Provide the (X, Y) coordinate of the cell's center where the given text is located.  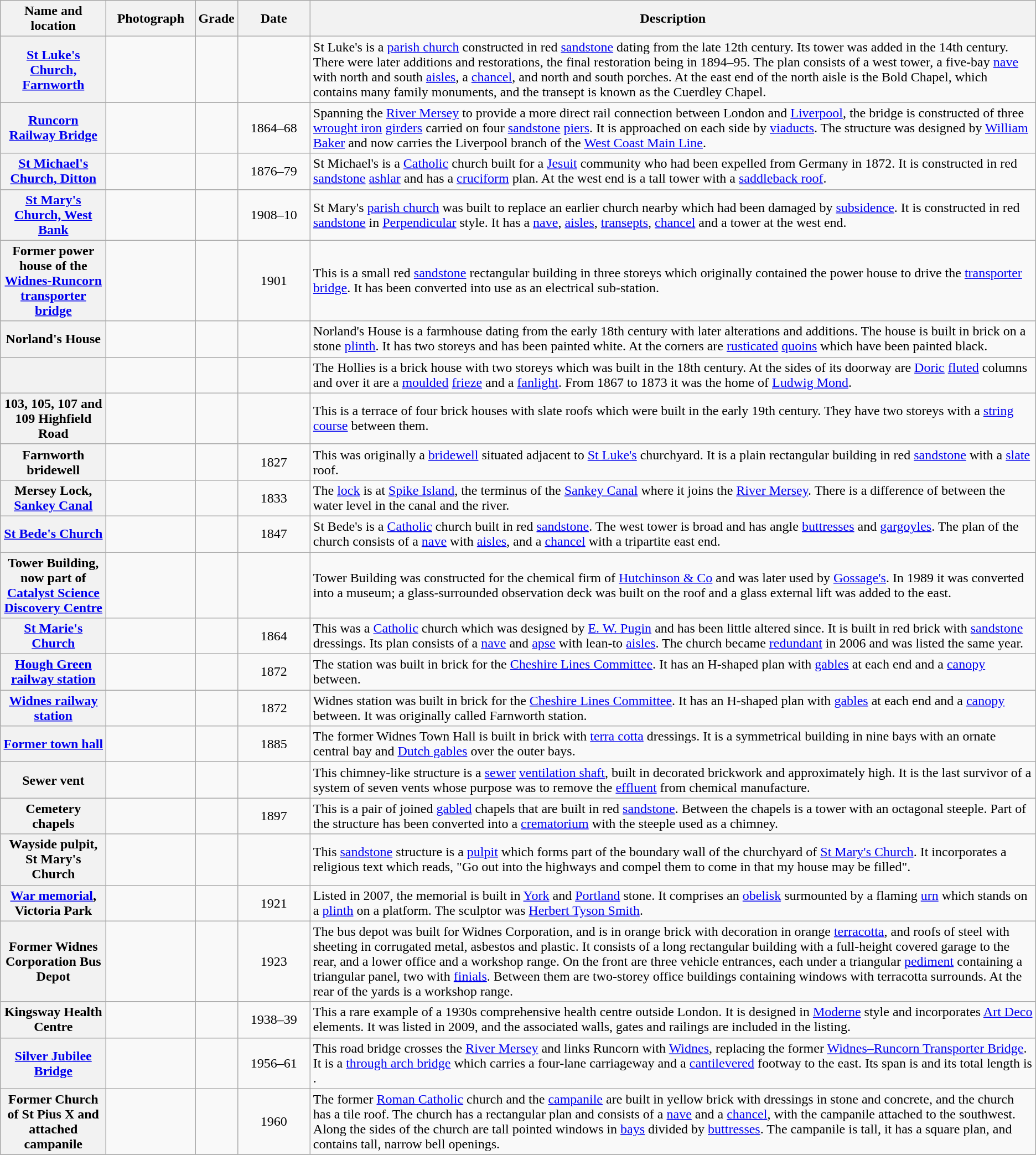
Description (673, 19)
Former Church of St Pius X and attached campanile (53, 1121)
St Michael's Church, Ditton (53, 172)
1864 (273, 636)
Grade (216, 19)
1833 (273, 498)
1960 (273, 1121)
1956–61 (273, 1063)
1908–10 (273, 215)
Runcorn Railway Bridge (53, 128)
1938–39 (273, 1019)
1923 (273, 961)
Hough Green railway station (53, 672)
Tower Building, now part of Catalyst Science Discovery Centre (53, 586)
1864–68 (273, 128)
Farnworth bridewell (53, 462)
Sewer vent (53, 780)
Name and location (53, 19)
1827 (273, 462)
St Luke's Church, Farnworth (53, 70)
1876–79 (273, 172)
St Mary's Church, West Bank (53, 215)
Date (273, 19)
1921 (273, 903)
War memorial,Victoria Park (53, 903)
Photograph (151, 19)
1847 (273, 534)
Former town hall (53, 744)
Kingsway Health Centre (53, 1019)
Widnes railway station (53, 708)
Former power house of the Widnes-Runcorn transporter bridge (53, 281)
Mersey Lock, Sankey Canal (53, 498)
Former Widnes Corporation Bus Depot (53, 961)
103, 105, 107 and 109 Highfield Road (53, 418)
Silver Jubilee Bridge (53, 1063)
St Marie's Church (53, 636)
Cemetery chapels (53, 816)
1901 (273, 281)
St Bede's Church (53, 534)
1885 (273, 744)
The station was built in brick for the Cheshire Lines Committee. It has an H-shaped plan with gables at each end and a canopy between. (673, 672)
This was originally a bridewell situated adjacent to St Luke's churchyard. It is a plain rectangular building in red sandstone with a slate roof. (673, 462)
1897 (273, 816)
Norland's House (53, 339)
Wayside pulpit, St Mary's Church (53, 859)
